Locate the cell with the specified text and output its [x, y] center coordinate. 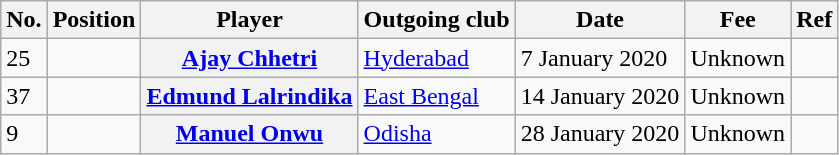
Odisha [436, 134]
Ajay Chhetri [250, 58]
28 January 2020 [600, 134]
Manuel Onwu [250, 134]
Ref [814, 20]
14 January 2020 [600, 96]
9 [24, 134]
Edmund Lalrindika [250, 96]
Outgoing club [436, 20]
No. [24, 20]
Date [600, 20]
Hyderabad [436, 58]
Position [94, 20]
East Bengal [436, 96]
Fee [738, 20]
25 [24, 58]
37 [24, 96]
7 January 2020 [600, 58]
Player [250, 20]
